Search for the cell housing the specified text and yield its [X, Y] center coordinate. 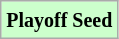
Playoff Seed [60, 20]
